Return the (x, y) coordinate for the center point of the cell that contains the specified text.  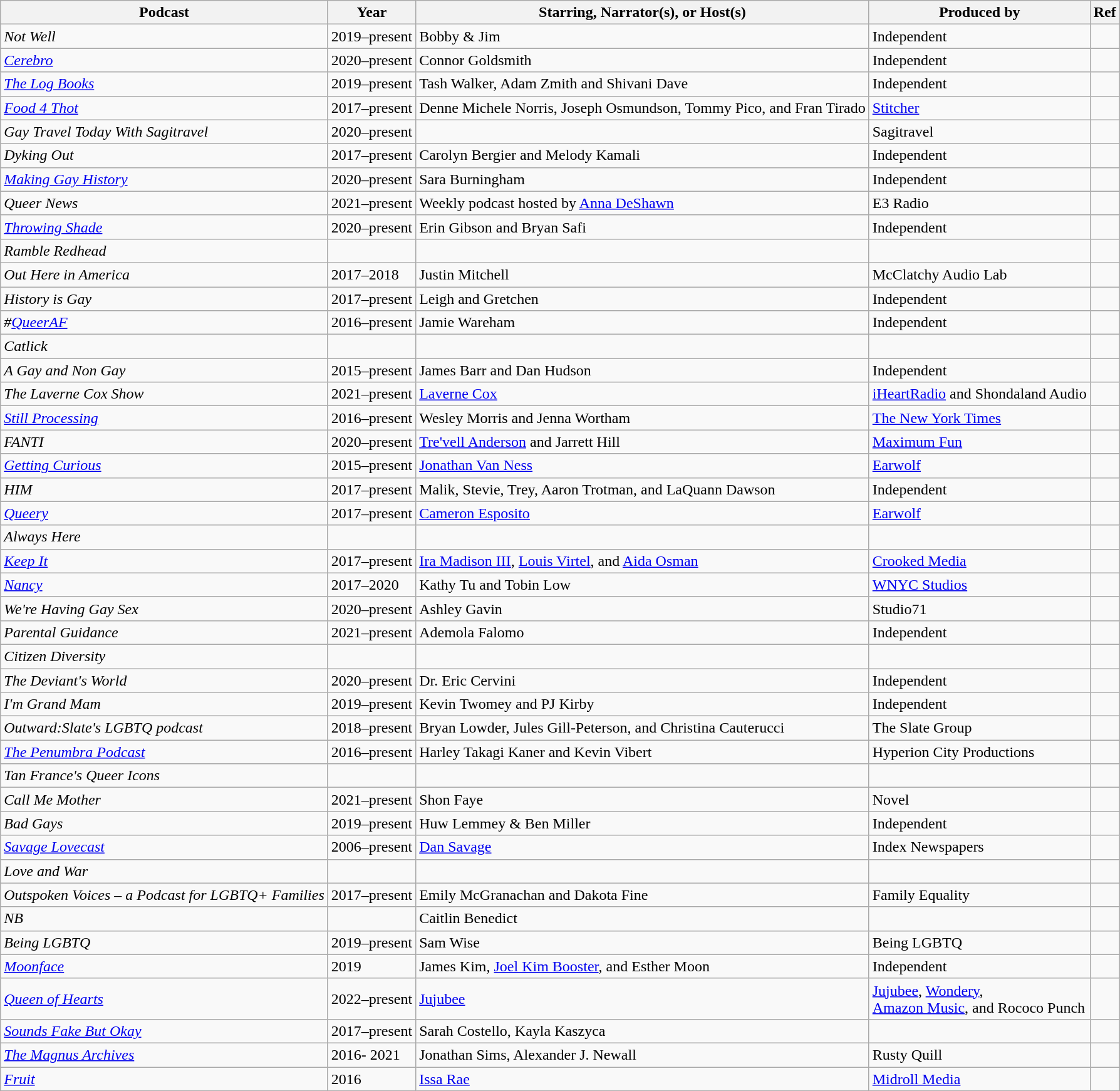
Dr. Eric Cervini (643, 680)
The Laverne Cox Show (164, 394)
Fruit (164, 1078)
The New York Times (980, 418)
Leigh and Gretchen (643, 299)
Weekly podcast hosted by Anna DeShawn (643, 203)
Keep It (164, 561)
Tan France's Queer Icons (164, 776)
2019 (371, 966)
Kathy Tu and Tobin Low (643, 585)
James Kim, Joel Kim Booster, and Esther Moon (643, 966)
Love and War (164, 871)
Year (371, 13)
Jonathan Van Ness (643, 466)
Laverne Cox (643, 394)
E3 Radio (980, 203)
Dyking Out (164, 155)
Queen of Hearts (164, 999)
The Log Books (164, 84)
HIM (164, 489)
Jonathan Sims, Alexander J. Newall (643, 1055)
Jujubee (643, 999)
Novel (980, 800)
Getting Curious (164, 466)
The Slate Group (980, 728)
Carolyn Bergier and Melody Kamali (643, 155)
Midroll Media (980, 1078)
Food 4 Thot (164, 108)
2016- 2021 (371, 1055)
Savage Lovecast (164, 847)
Gay Travel Today With Sagitravel (164, 132)
Harley Takagi Kaner and Kevin Vibert (643, 752)
Outspoken Voices – a Podcast for LGBTQ+ Families (164, 895)
2006–present (371, 847)
Jamie Wareham (643, 323)
The Magnus Archives (164, 1055)
Jujubee, Wondery,Amazon Music, and Rococo Punch (980, 999)
Kevin Twomey and PJ Kirby (643, 704)
Erin Gibson and Bryan Safi (643, 227)
Bryan Lowder, Jules Gill-Peterson, and Christina Cauterucci (643, 728)
2017–2018 (371, 274)
Nancy (164, 585)
FANTI (164, 442)
Ref (1105, 13)
2017–2020 (371, 585)
#QueerAF (164, 323)
Sarah Costello, Kayla Kaszyca (643, 1031)
WNYC Studios (980, 585)
Sounds Fake But Okay (164, 1031)
Not Well (164, 36)
2018–present (371, 728)
Making Gay History (164, 179)
Hyperion City Productions (980, 752)
2016 (371, 1078)
Rusty Quill (980, 1055)
Citizen Diversity (164, 656)
iHeartRadio and Shondaland Audio (980, 394)
Still Processing (164, 418)
The Penumbra Podcast (164, 752)
Issa Rae (643, 1078)
Studio71 (980, 608)
Connor Goldsmith (643, 60)
Ira Madison III, Louis Virtel, and Aida Osman (643, 561)
Parental Guidance (164, 632)
Index Newspapers (980, 847)
Caitlin Benedict (643, 919)
Justin Mitchell (643, 274)
Sam Wise (643, 942)
Malik, Stevie, Trey, Aaron Trotman, and LaQuann Dawson (643, 489)
Family Equality (980, 895)
McClatchy Audio Lab (980, 274)
Catlick (164, 347)
I'm Grand Mam (164, 704)
Out Here in America (164, 274)
Sagitravel (980, 132)
Tash Walker, Adam Zmith and Shivani Dave (643, 84)
Shon Faye (643, 800)
Wesley Morris and Jenna Wortham (643, 418)
Moonface (164, 966)
Cerebro (164, 60)
Always Here (164, 537)
Produced by (980, 13)
Dan Savage (643, 847)
Bad Gays (164, 823)
We're Having Gay Sex (164, 608)
2022–present (371, 999)
James Barr and Dan Hudson (643, 370)
A Gay and Non Gay (164, 370)
Queery (164, 513)
Throwing Shade (164, 227)
Stitcher (980, 108)
NB (164, 919)
Bobby & Jim (643, 36)
Queer News (164, 203)
Ashley Gavin (643, 608)
Cameron Esposito (643, 513)
Crooked Media (980, 561)
Denne Michele Norris, Joseph Osmundson, Tommy Pico, and Fran Tirado (643, 108)
Starring, Narrator(s), or Host(s) (643, 13)
Call Me Mother (164, 800)
Tre'vell Anderson and Jarrett Hill (643, 442)
History is Gay (164, 299)
Maximum Fun (980, 442)
Outward:Slate's LGBTQ podcast (164, 728)
Podcast (164, 13)
Ramble Redhead (164, 251)
Ademola Falomo (643, 632)
Huw Lemmey & Ben Miller (643, 823)
The Deviant's World (164, 680)
Emily McGranachan and Dakota Fine (643, 895)
Sara Burningham (643, 179)
